Pinpoint the cell where the given text exists, returning its (X, Y) midpoint coordinate. 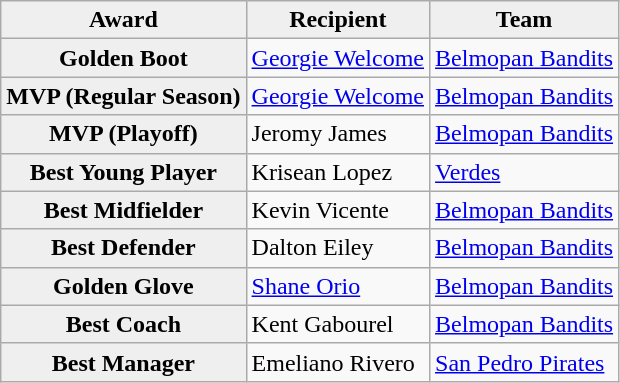
Award (124, 20)
Krisean Lopez (338, 172)
Dalton Eiley (338, 248)
Best Midfielder (124, 210)
MVP (Regular Season) (124, 96)
Kevin Vicente (338, 210)
Shane Orio (338, 286)
Best Coach (124, 324)
Team (524, 20)
Best Manager (124, 362)
MVP (Playoff) (124, 134)
Recipient (338, 20)
Best Defender (124, 248)
Golden Glove (124, 286)
Verdes (524, 172)
Best Young Player (124, 172)
San Pedro Pirates (524, 362)
Golden Boot (124, 58)
Kent Gabourel (338, 324)
Emeliano Rivero (338, 362)
Jeromy James (338, 134)
